Determine the [x, y] coordinate at the center of the cell enclosing the given text.  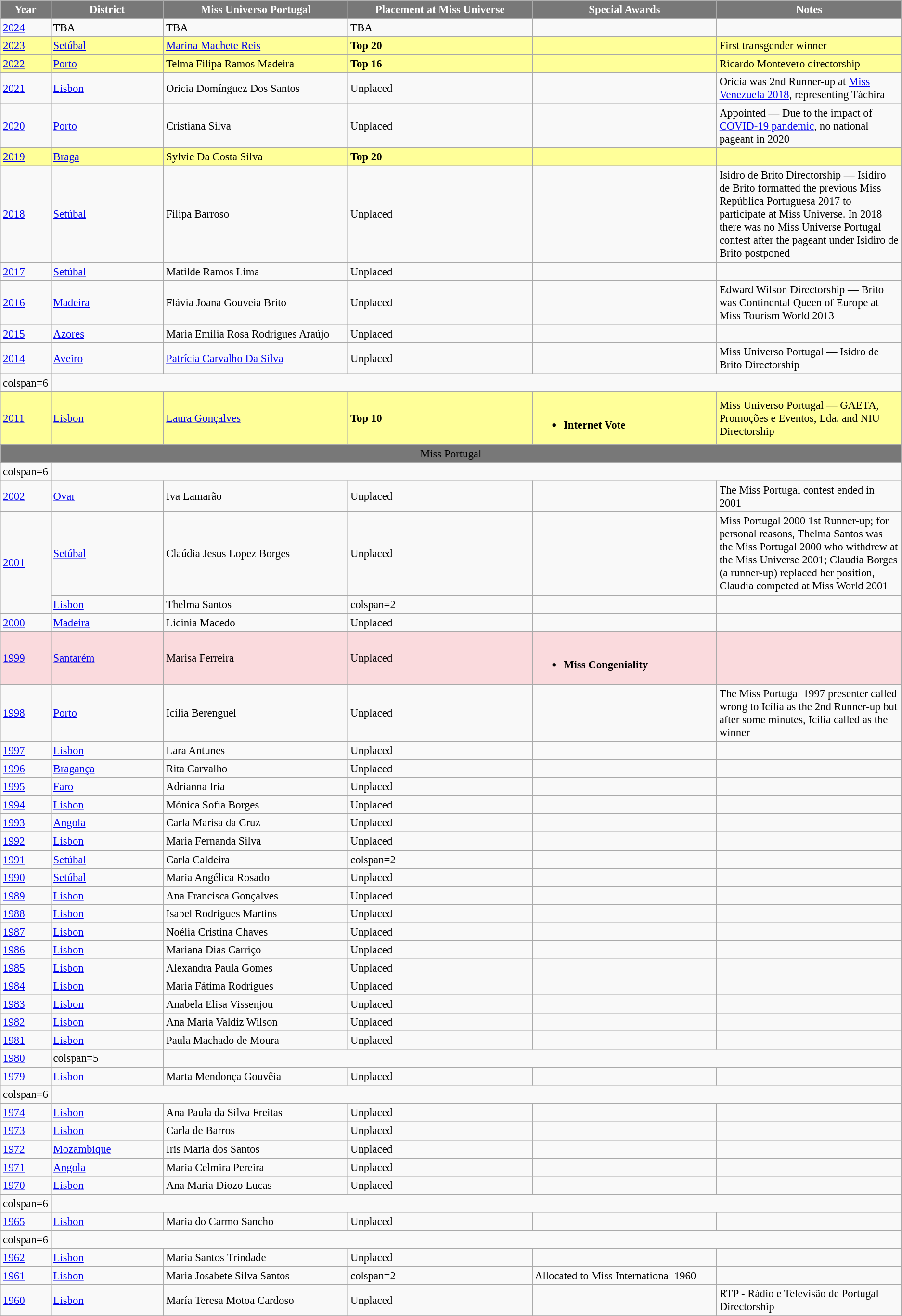
The Miss Portugal 1997 presenter called wrong to Icília as the 2nd Runner-up but after some minutes, Icília called as the winner [809, 714]
1980 [26, 1058]
1960 [26, 1300]
2023 [26, 46]
1990 [26, 877]
Adrianna Iria [256, 787]
1999 [26, 658]
2022 [26, 64]
1971 [26, 1167]
Iris Maria dos Santos [256, 1149]
District [107, 10]
Miss Universo Portugal — GAETA, Promoções e Eventos, Lda. and NIU Directorship [809, 418]
2021 [26, 89]
1981 [26, 1041]
1979 [26, 1077]
Maria Josabete Silva Santos [256, 1276]
Icília Berenguel [256, 714]
Cristiana Silva [256, 126]
Year [26, 10]
1994 [26, 805]
Carla Caldeira [256, 860]
Notes [809, 10]
1970 [26, 1185]
1995 [26, 787]
2016 [26, 302]
2002 [26, 497]
Marina Machete Reis [256, 46]
Mariana Dias Carriço [256, 950]
Maria Fernanda Silva [256, 841]
Ana Francisca Gonçalves [256, 896]
María Teresa Motoa Cardoso [256, 1300]
1989 [26, 896]
Maria do Carmo Sancho [256, 1222]
1988 [26, 913]
1973 [26, 1131]
Edward Wilson Directorship — Brito was Continental Queen of Europe at Miss Tourism World 2013 [809, 302]
1986 [26, 950]
2001 [26, 563]
1987 [26, 932]
Miss Congeniality [625, 658]
2011 [26, 418]
Maria Emilia Rosa Rodrigues Araújo [256, 334]
Allocated to Miss International 1960 [625, 1276]
Paula Machado de Moura [256, 1041]
The Miss Portugal contest ended in 2001 [809, 497]
Maria Fátima Rodrigues [256, 986]
1982 [26, 1022]
1962 [26, 1258]
Alexandra Paula Gomes [256, 968]
1974 [26, 1113]
Matilde Ramos Lima [256, 272]
Bragança [107, 769]
1991 [26, 860]
Ana Paula da Silva Freitas [256, 1113]
Santarém [107, 658]
Marta Mendonça Gouvêia [256, 1077]
Azores [107, 334]
1992 [26, 841]
Faro [107, 787]
Iva Lamarão [256, 497]
1984 [26, 986]
Lara Antunes [256, 751]
Appointed — Due to the impact of COVID-19 pandemic, no national pageant in 2020 [809, 126]
2018 [26, 214]
Oricia Domínguez Dos Santos [256, 89]
1997 [26, 751]
2015 [26, 334]
Marisa Ferreira [256, 658]
2014 [26, 358]
1983 [26, 1004]
2019 [26, 157]
Flávia Joana Gouveia Brito [256, 302]
Rita Carvalho [256, 769]
1998 [26, 714]
Ovar [107, 497]
Placement at Miss Universe [440, 10]
1965 [26, 1222]
Oricia was 2nd Runner-up at Miss Venezuela 2018, representing Táchira [809, 89]
Aveiro [107, 358]
2000 [26, 623]
1996 [26, 769]
RTP - Rádio e Televisão de Portugal Directorship [809, 1300]
Internet Vote [625, 418]
Telma Filipa Ramos Madeira [256, 64]
Carla Marisa da Cruz [256, 823]
Filipa Barroso [256, 214]
Anabela Elisa Vissenjou [256, 1004]
colspan=5 [107, 1058]
Miss Universo Portugal — Isidro de Brito Directorship [809, 358]
Maria Santos Trindade [256, 1258]
Top 16 [440, 64]
Miss Universo Portugal [256, 10]
First transgender winner [809, 46]
2017 [26, 272]
Claúdia Jesus Lopez Borges [256, 554]
Ricardo Montevero directorship [809, 64]
Braga [107, 157]
Maria Celmira Pereira [256, 1167]
Miss Portugal [451, 454]
Thelma Santos [256, 604]
Ana Maria Diozo Lucas [256, 1185]
Patrícia Carvalho Da Silva [256, 358]
1993 [26, 823]
Licinia Macedo [256, 623]
Isabel Rodrigues Martins [256, 913]
1972 [26, 1149]
Maria Angélica Rosado [256, 877]
Ana Maria Valdiz Wilson [256, 1022]
Special Awards [625, 10]
Carla de Barros [256, 1131]
Mónica Sofia Borges [256, 805]
Top 10 [440, 418]
2020 [26, 126]
Laura Gonçalves [256, 418]
1961 [26, 1276]
2024 [26, 28]
Mozambique [107, 1149]
1985 [26, 968]
Noélia Cristina Chaves [256, 932]
Sylvie Da Costa Silva [256, 157]
